Detect which cell encompasses the target text, then output its (x, y) center coordinate. 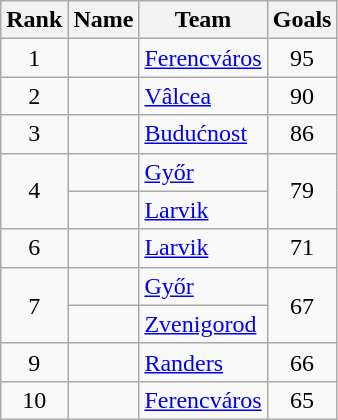
66 (302, 362)
86 (302, 134)
Zvenigorod (203, 324)
Name (104, 20)
Rank (34, 20)
6 (34, 248)
1 (34, 58)
71 (302, 248)
79 (302, 191)
65 (302, 400)
Budućnost (203, 134)
Goals (302, 20)
2 (34, 96)
67 (302, 305)
7 (34, 305)
90 (302, 96)
Vâlcea (203, 96)
3 (34, 134)
Team (203, 20)
9 (34, 362)
4 (34, 191)
95 (302, 58)
10 (34, 400)
Randers (203, 362)
